From the cell containing the given text, extract its center point as (X, Y) coordinate. 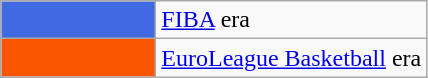
EuroLeague Basketball era (292, 58)
FIBA era (292, 20)
